Return (x, y) of the center of cell containing provided text 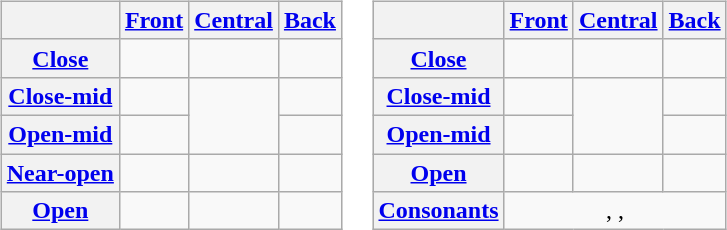
Near-open (60, 173)
Consonants (438, 211)
, , (615, 211)
